Output the (X, Y) coordinate of the center of the cell containing the given text.  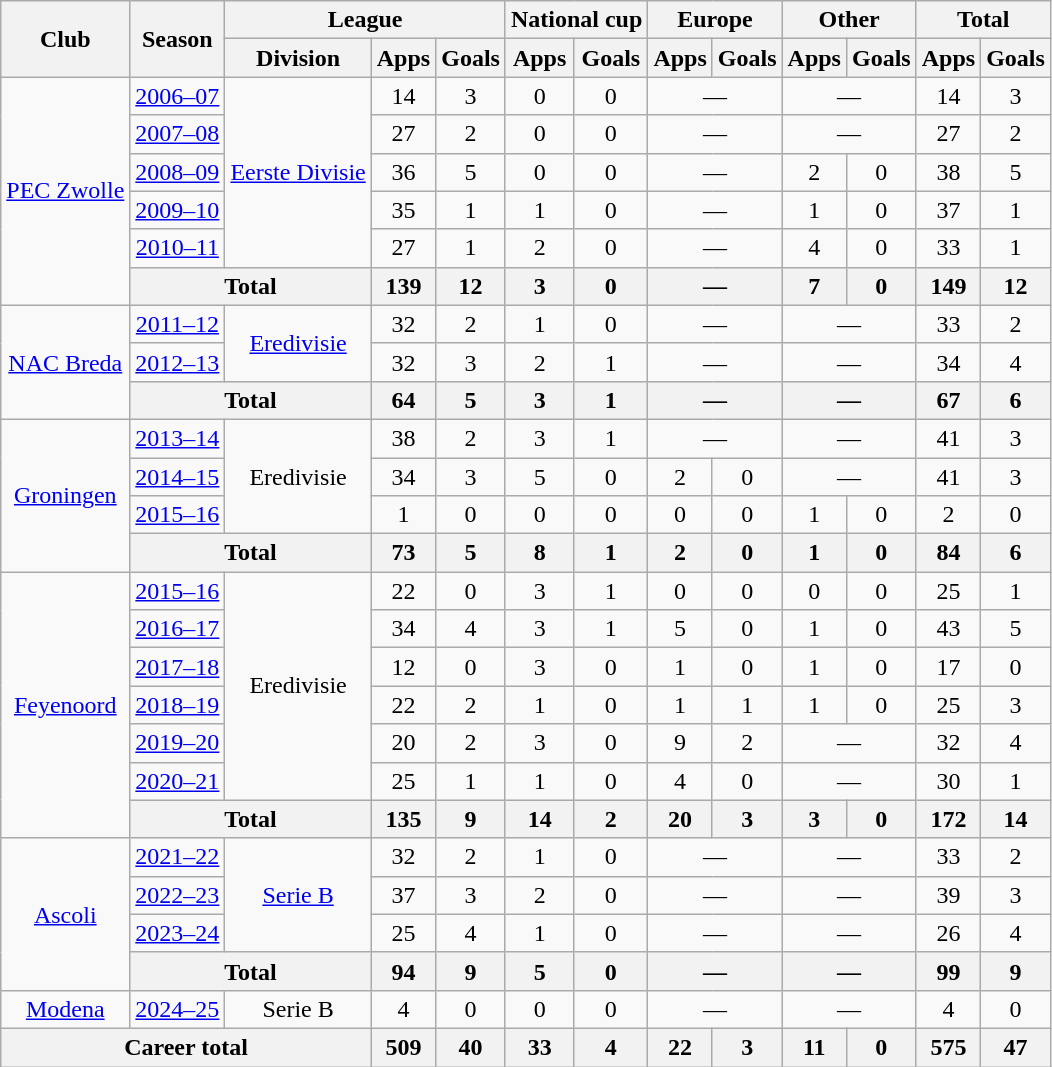
139 (403, 286)
PEC Zwolle (66, 191)
135 (403, 819)
575 (948, 1047)
NAC Breda (66, 362)
2018–19 (178, 705)
2008–09 (178, 172)
2007–08 (178, 134)
2019–20 (178, 743)
2006–07 (178, 96)
2022–23 (178, 895)
43 (948, 629)
2016–17 (178, 629)
11 (814, 1047)
35 (403, 210)
2017–18 (178, 667)
2009–10 (178, 210)
Season (178, 39)
Career total (186, 1047)
Groningen (66, 495)
172 (948, 819)
39 (948, 895)
2014–15 (178, 477)
2012–13 (178, 362)
2013–14 (178, 438)
Modena (66, 1009)
2021–22 (178, 857)
36 (403, 172)
2011–12 (178, 324)
Other (849, 20)
509 (403, 1047)
Feyenoord (66, 705)
26 (948, 933)
149 (948, 286)
2020–21 (178, 781)
17 (948, 667)
2010–11 (178, 248)
Ascoli (66, 914)
40 (471, 1047)
League (366, 20)
Club (66, 39)
Division (298, 58)
7 (814, 286)
Eerste Divisie (298, 172)
73 (403, 553)
84 (948, 553)
Europe (715, 20)
99 (948, 971)
30 (948, 781)
2024–25 (178, 1009)
2023–24 (178, 933)
47 (1016, 1047)
National cup (576, 20)
8 (539, 553)
67 (948, 400)
94 (403, 971)
64 (403, 400)
